For the text-containing cell, return its midpoint in (X, Y) coordinate format. 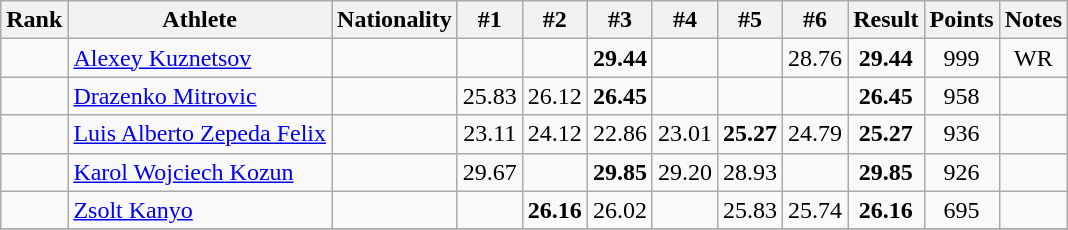
Result (886, 20)
936 (962, 134)
28.93 (750, 172)
Rank (34, 20)
28.76 (816, 58)
Athlete (200, 20)
Zsolt Kanyo (200, 210)
958 (962, 96)
24.12 (554, 134)
#6 (816, 20)
#2 (554, 20)
999 (962, 58)
WR (1033, 58)
29.67 (490, 172)
#1 (490, 20)
Alexey Kuznetsov (200, 58)
695 (962, 210)
Drazenko Mitrovic (200, 96)
#4 (684, 20)
#3 (620, 20)
926 (962, 172)
23.11 (490, 134)
26.02 (620, 210)
#5 (750, 20)
22.86 (620, 134)
Points (962, 20)
26.12 (554, 96)
23.01 (684, 134)
24.79 (816, 134)
25.74 (816, 210)
29.20 (684, 172)
Notes (1033, 20)
Nationality (395, 20)
Karol Wojciech Kozun (200, 172)
Luis Alberto Zepeda Felix (200, 134)
